Detect which cell encompasses the target text, then output its (x, y) center coordinate. 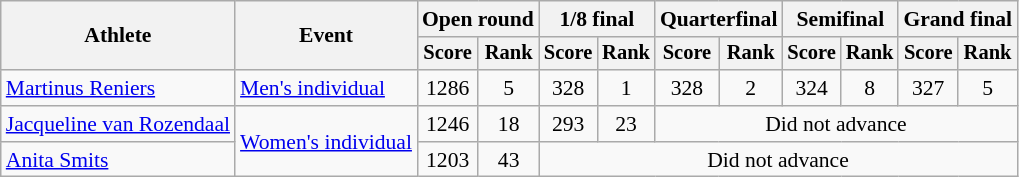
1286 (448, 88)
Men's individual (326, 88)
Women's individual (326, 142)
Open round (478, 19)
293 (568, 124)
324 (811, 88)
8 (870, 88)
327 (928, 88)
Martinus Reniers (118, 88)
1/8 final (597, 19)
18 (508, 124)
Jacqueline van Rozendaal (118, 124)
1 (626, 88)
Semifinal (840, 19)
Event (326, 36)
23 (626, 124)
Grand final (958, 19)
Did not advance (836, 124)
2 (750, 88)
Athlete (118, 36)
1246 (448, 124)
Quarterfinal (719, 19)
